Return the [X, Y] coordinate for the center point of the cell that contains the specified text.  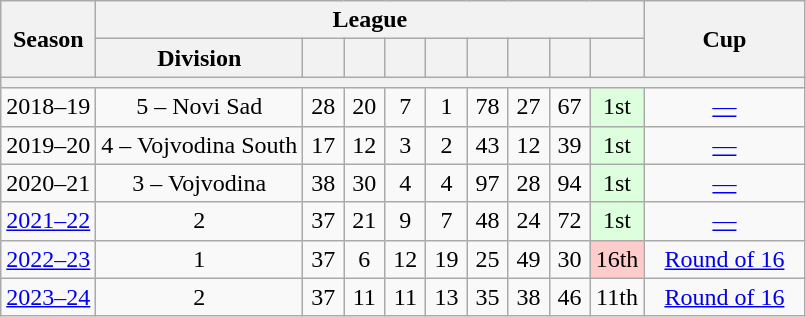
3 [406, 145]
72 [570, 221]
League [370, 20]
24 [528, 221]
Cup [724, 39]
48 [488, 221]
35 [488, 297]
67 [570, 107]
21 [364, 221]
49 [528, 259]
25 [488, 259]
Season [48, 39]
94 [570, 183]
2022–23 [48, 259]
97 [488, 183]
78 [488, 107]
2021–22 [48, 221]
20 [364, 107]
9 [406, 221]
39 [570, 145]
Division [200, 58]
6 [364, 259]
13 [446, 297]
2018–19 [48, 107]
19 [446, 259]
5 – Novi Sad [200, 107]
17 [324, 145]
2020–21 [48, 183]
46 [570, 297]
2023–24 [48, 297]
16th [617, 259]
43 [488, 145]
4 – Vojvodina South [200, 145]
3 – Vojvodina [200, 183]
2019–20 [48, 145]
11th [617, 297]
27 [528, 107]
